Output the (x, y) coordinate of the center of the cell containing the given text.  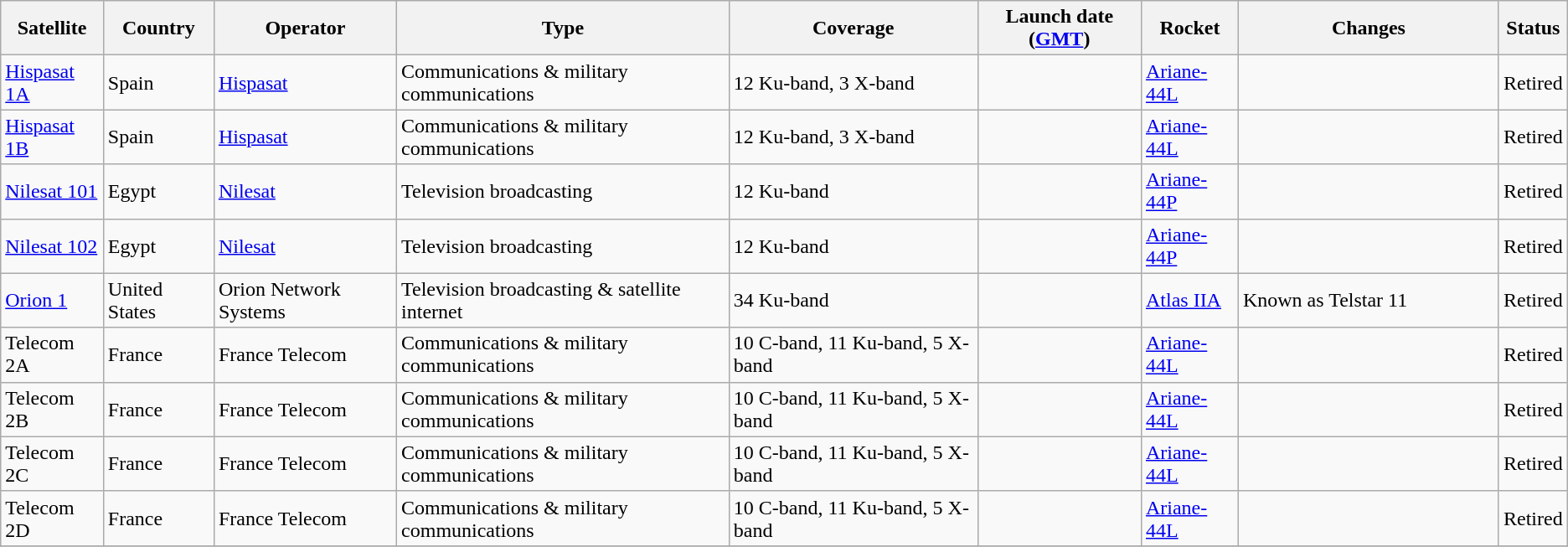
Satellite (52, 28)
Orion Network Systems (305, 300)
Changes (1369, 28)
Operator (305, 28)
Nilesat 102 (52, 246)
Type (563, 28)
Country (158, 28)
Launch date (GMT) (1059, 28)
Telecom 2C (52, 464)
Hispasat 1A (52, 82)
Telecom 2B (52, 409)
34 Ku-band (853, 300)
Hispasat 1B (52, 137)
Status (1533, 28)
Television broadcasting & satellite internet (563, 300)
Nilesat 101 (52, 191)
Coverage (853, 28)
Telecom 2D (52, 518)
Rocket (1189, 28)
Telecom 2A (52, 355)
Orion 1 (52, 300)
Known as Telstar 11 (1369, 300)
Atlas IIA (1189, 300)
United States (158, 300)
